Detect which cell encompasses the target text, then output its [X, Y] center coordinate. 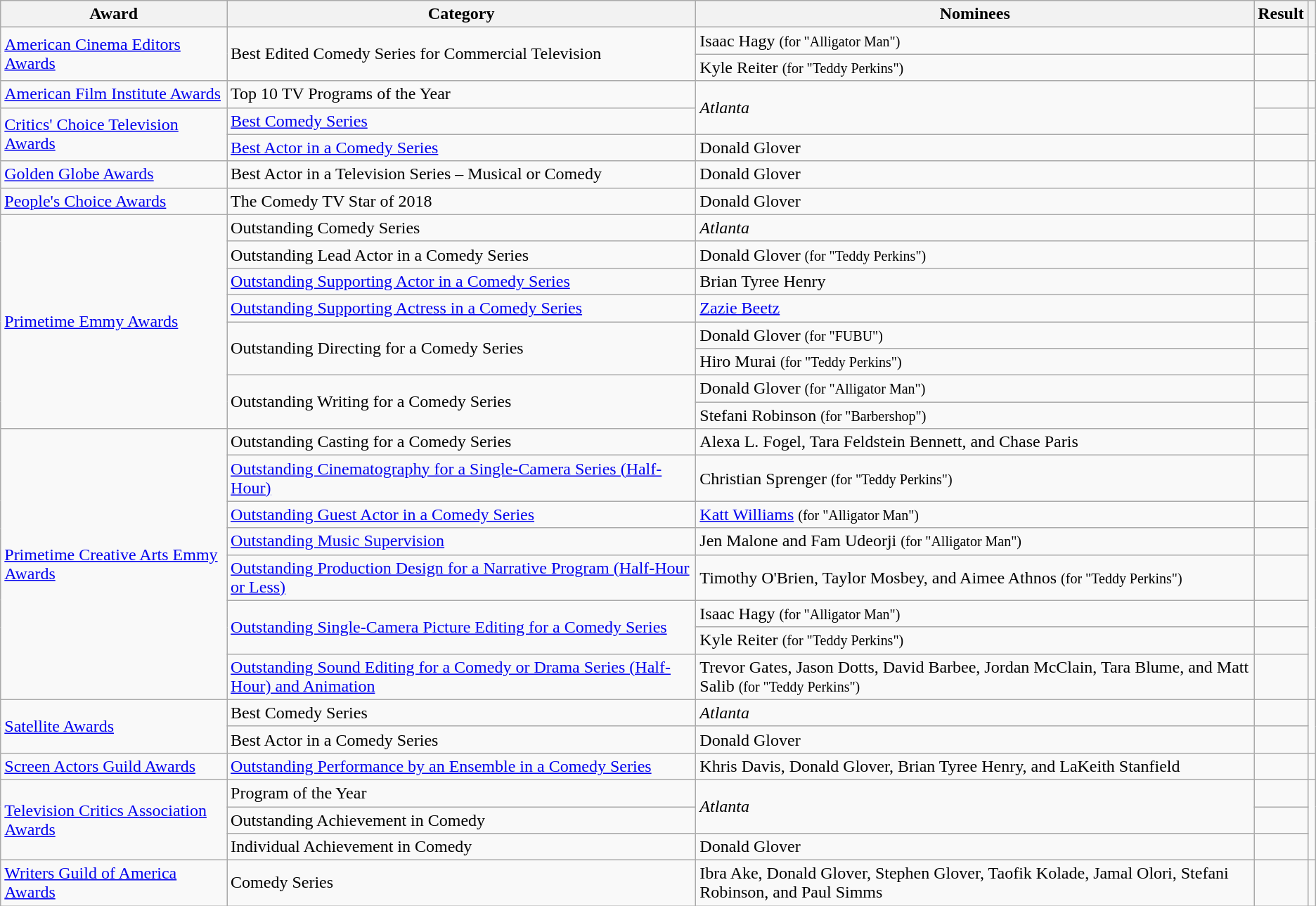
Outstanding Achievement in Comedy [461, 820]
Outstanding Music Supervision [461, 541]
Trevor Gates, Jason Dotts, David Barbee, Jordan McClain, Tara Blume, and Matt Salib (for "Teddy Perkins") [975, 676]
Donald Glover (for "FUBU") [975, 335]
Top 10 TV Programs of the Year [461, 94]
Outstanding Lead Actor in a Comedy Series [461, 254]
Timothy O'Brien, Taylor Mosbey, and Aimee Athnos (for "Teddy Perkins") [975, 578]
Ibra Ake, Donald Glover, Stephen Glover, Taofik Kolade, Jamal Olori, Stefani Robinson, and Paul Simms [975, 883]
Individual Achievement in Comedy [461, 847]
Writers Guild of America Awards [114, 883]
Program of the Year [461, 793]
Outstanding Directing for a Comedy Series [461, 349]
Khris Davis, Donald Glover, Brian Tyree Henry, and LaKeith Stanfield [975, 766]
Best Edited Comedy Series for Commercial Television [461, 54]
Jen Malone and Fam Udeorji (for "Alligator Man") [975, 541]
Outstanding Production Design for a Narrative Program (Half-Hour or Less) [461, 578]
Primetime Emmy Awards [114, 321]
Donald Glover (for "Alligator Man") [975, 389]
The Comedy TV Star of 2018 [461, 201]
Category [461, 14]
Outstanding Comedy Series [461, 228]
Comedy Series [461, 883]
Nominees [975, 14]
Television Critics Association Awards [114, 820]
Outstanding Cinematography for a Single-Camera Series (Half-Hour) [461, 478]
Result [1281, 14]
American Cinema Editors Awards [114, 54]
Brian Tyree Henry [975, 281]
Golden Globe Awards [114, 174]
People's Choice Awards [114, 201]
Stefani Robinson (for "Barbershop") [975, 415]
Outstanding Single-Camera Picture Editing for a Comedy Series [461, 627]
Outstanding Supporting Actor in a Comedy Series [461, 281]
American Film Institute Awards [114, 94]
Outstanding Casting for a Comedy Series [461, 442]
Katt Williams (for "Alligator Man") [975, 515]
Outstanding Supporting Actress in a Comedy Series [461, 308]
Critics' Choice Television Awards [114, 134]
Outstanding Sound Editing for a Comedy or Drama Series (Half-Hour) and Animation [461, 676]
Outstanding Guest Actor in a Comedy Series [461, 515]
Outstanding Performance by an Ensemble in a Comedy Series [461, 766]
Donald Glover (for "Teddy Perkins") [975, 254]
Screen Actors Guild Awards [114, 766]
Zazie Beetz [975, 308]
Satellite Awards [114, 726]
Alexa L. Fogel, Tara Feldstein Bennett, and Chase Paris [975, 442]
Hiro Murai (for "Teddy Perkins") [975, 362]
Best Actor in a Television Series – Musical or Comedy [461, 174]
Award [114, 14]
Primetime Creative Arts Emmy Awards [114, 564]
Christian Sprenger (for "Teddy Perkins") [975, 478]
Outstanding Writing for a Comedy Series [461, 402]
